Search for the cell housing the specified text and yield its (x, y) center coordinate. 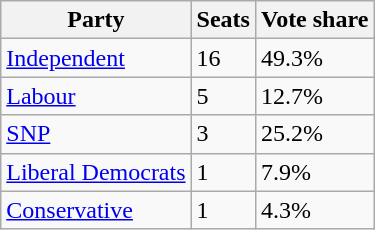
3 (223, 134)
Seats (223, 20)
Party (96, 20)
Labour (96, 96)
SNP (96, 134)
12.7% (314, 96)
16 (223, 58)
Conservative (96, 210)
Vote share (314, 20)
7.9% (314, 172)
4.3% (314, 210)
Independent (96, 58)
25.2% (314, 134)
Liberal Democrats (96, 172)
5 (223, 96)
49.3% (314, 58)
